For the text-containing cell, return its midpoint in [x, y] coordinate format. 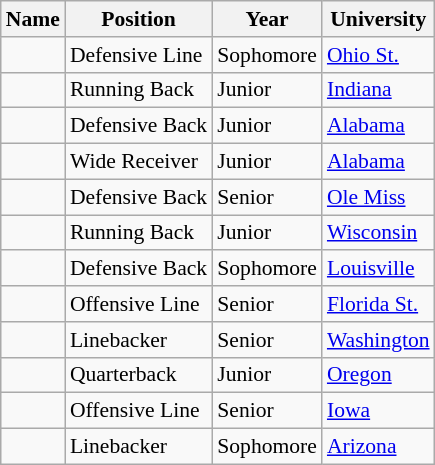
Wide Receiver [138, 162]
Ole Miss [378, 197]
Year [267, 19]
University [378, 19]
Defensive Line [138, 55]
Quarterback [138, 375]
Louisville [378, 269]
Oregon [378, 375]
Florida St. [378, 304]
Washington [378, 340]
Wisconsin [378, 233]
Iowa [378, 411]
Arizona [378, 447]
Name [33, 19]
Ohio St. [378, 55]
Indiana [378, 90]
Position [138, 19]
